Determine the [x, y] coordinate at the center of the cell enclosing the given text.  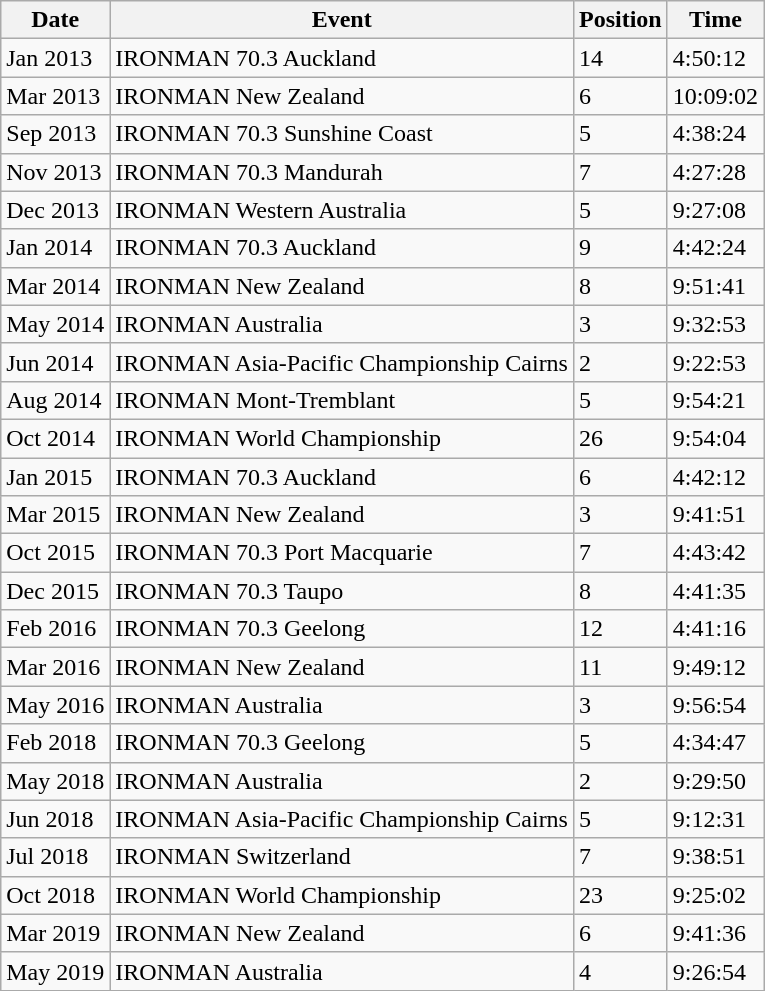
IRONMAN 70.3 Port Macquarie [342, 553]
26 [620, 438]
Oct 2015 [56, 553]
Position [620, 20]
23 [620, 895]
Jun 2018 [56, 819]
4:43:42 [715, 553]
4:50:12 [715, 58]
9 [620, 248]
9:41:51 [715, 515]
9:56:54 [715, 705]
4:42:12 [715, 477]
9:12:31 [715, 819]
May 2014 [56, 324]
9:25:02 [715, 895]
IRONMAN Western Australia [342, 210]
IRONMAN Mont-Tremblant [342, 400]
10:09:02 [715, 96]
Mar 2015 [56, 515]
May 2016 [56, 705]
4:42:24 [715, 248]
IRONMAN 70.3 Sunshine Coast [342, 134]
4:41:35 [715, 591]
Feb 2016 [56, 629]
9:22:53 [715, 362]
May 2018 [56, 781]
Sep 2013 [56, 134]
Mar 2013 [56, 96]
Aug 2014 [56, 400]
9:32:53 [715, 324]
Mar 2016 [56, 667]
4:38:24 [715, 134]
9:26:54 [715, 971]
9:41:36 [715, 933]
4:41:16 [715, 629]
9:49:12 [715, 667]
May 2019 [56, 971]
Oct 2014 [56, 438]
9:54:21 [715, 400]
Date [56, 20]
Oct 2018 [56, 895]
Dec 2015 [56, 591]
Jul 2018 [56, 857]
Jun 2014 [56, 362]
9:38:51 [715, 857]
Dec 2013 [56, 210]
4:27:28 [715, 172]
4 [620, 971]
Nov 2013 [56, 172]
9:51:41 [715, 286]
9:27:08 [715, 210]
IRONMAN Switzerland [342, 857]
Jan 2013 [56, 58]
Event [342, 20]
Feb 2018 [56, 743]
14 [620, 58]
Mar 2019 [56, 933]
Jan 2014 [56, 248]
Mar 2014 [56, 286]
9:54:04 [715, 438]
11 [620, 667]
IRONMAN 70.3 Taupo [342, 591]
Time [715, 20]
4:34:47 [715, 743]
12 [620, 629]
Jan 2015 [56, 477]
9:29:50 [715, 781]
IRONMAN 70.3 Mandurah [342, 172]
